Search for the cell housing the specified text and yield its (x, y) center coordinate. 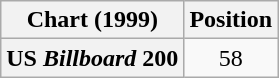
Position (231, 20)
Chart (1999) (92, 20)
58 (231, 58)
US Billboard 200 (92, 58)
